Locate the cell with the specified text and output its (X, Y) center coordinate. 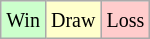
Draw (72, 20)
Loss (126, 20)
Win (24, 20)
